Scan for the cell matching the given text and deliver its [x, y] coordinate at center. 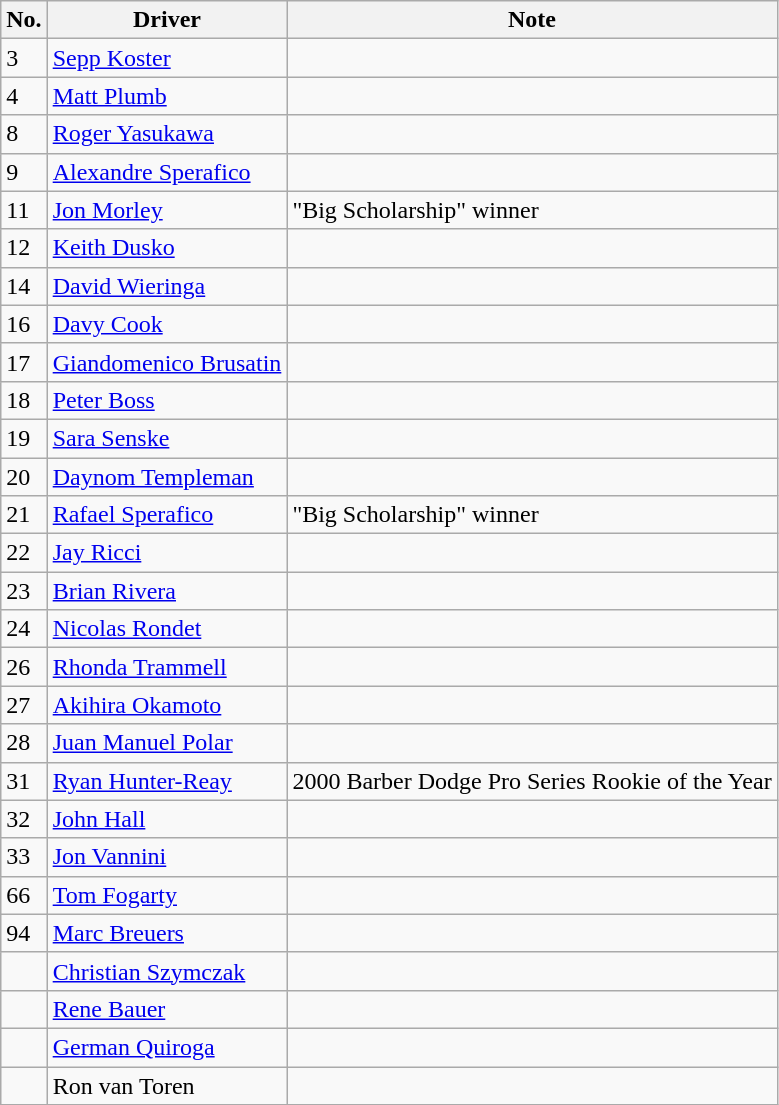
Giandomenico Brusatin [167, 362]
Ron van Toren [167, 1085]
33 [24, 857]
94 [24, 933]
Roger Yasukawa [167, 134]
Tom Fogarty [167, 895]
Christian Szymczak [167, 971]
11 [24, 210]
Akihira Okamoto [167, 705]
Daynom Templeman [167, 477]
John Hall [167, 819]
2000 Barber Dodge Pro Series Rookie of the Year [532, 781]
17 [24, 362]
22 [24, 553]
Rafael Sperafico [167, 515]
16 [24, 324]
66 [24, 895]
9 [24, 172]
German Quiroga [167, 1047]
20 [24, 477]
Matt Plumb [167, 96]
23 [24, 591]
Peter Boss [167, 400]
Keith Dusko [167, 248]
Ryan Hunter-Reay [167, 781]
26 [24, 667]
18 [24, 400]
24 [24, 629]
Sepp Koster [167, 58]
32 [24, 819]
Marc Breuers [167, 933]
4 [24, 96]
Note [532, 20]
Rhonda Trammell [167, 667]
Jon Vannini [167, 857]
Juan Manuel Polar [167, 743]
19 [24, 438]
David Wieringa [167, 286]
Alexandre Sperafico [167, 172]
No. [24, 20]
31 [24, 781]
8 [24, 134]
Sara Senske [167, 438]
12 [24, 248]
21 [24, 515]
Driver [167, 20]
28 [24, 743]
27 [24, 705]
Rene Bauer [167, 1009]
14 [24, 286]
Jay Ricci [167, 553]
Jon Morley [167, 210]
Brian Rivera [167, 591]
3 [24, 58]
Nicolas Rondet [167, 629]
Davy Cook [167, 324]
